Output the [x, y] coordinate of the center of the cell containing the given text.  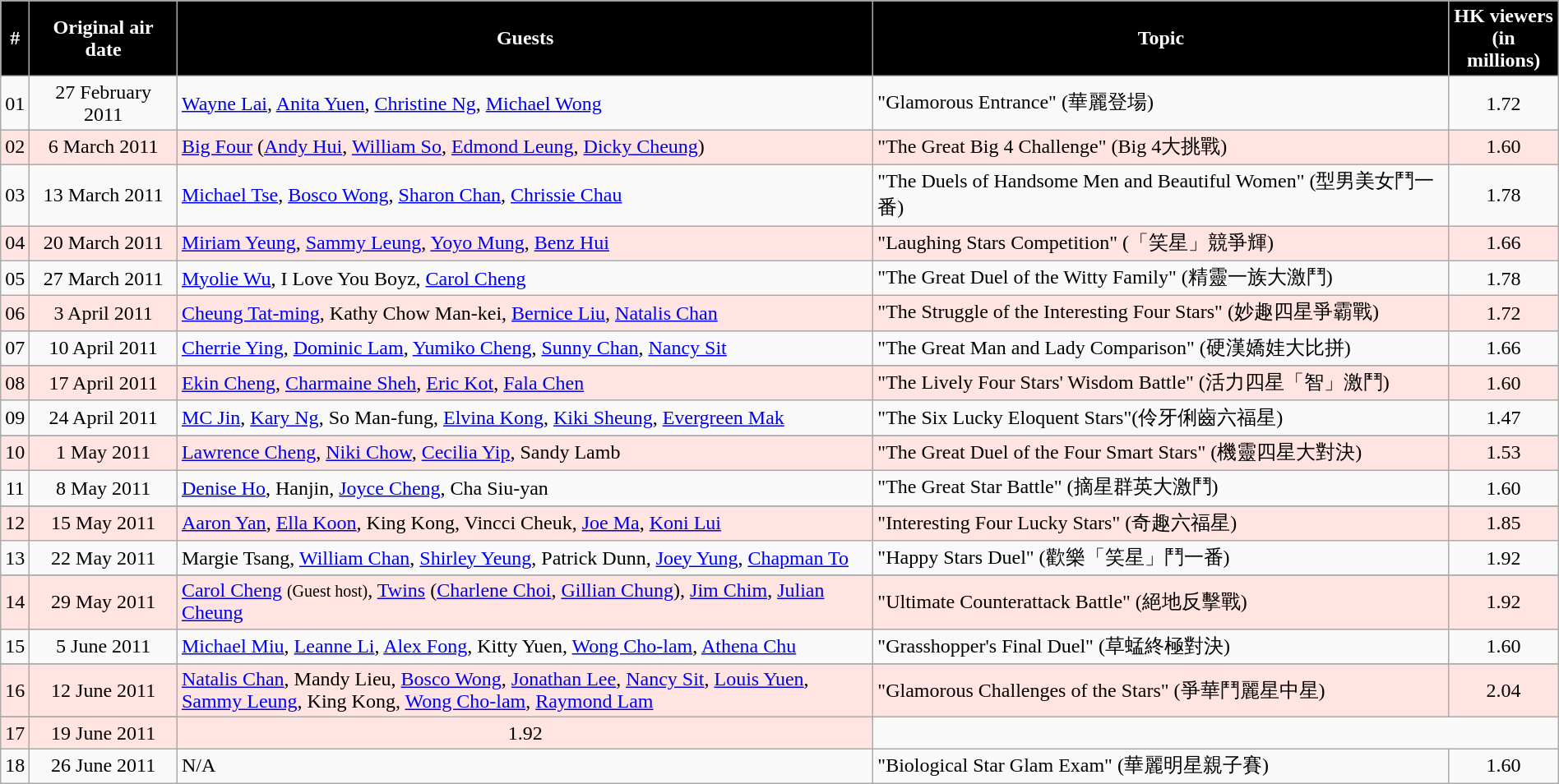
03 [15, 195]
Myolie Wu, I Love You Boyz, Carol Cheng [525, 278]
27 February 2011 [104, 104]
10 April 2011 [104, 348]
14 [15, 602]
1.53 [1503, 454]
09 [15, 417]
N/A [525, 766]
"The Struggle of the Interesting Four Stars" (妙趣四星爭霸戰) [1161, 314]
6 March 2011 [104, 148]
22 May 2011 [104, 559]
Denise Ho, Hanjin, Joyce Cheng, Cha Siu-yan [525, 488]
"The Great Duel of the Four Smart Stars" (機靈四星大對決) [1161, 454]
"Glamorous Challenges of the Stars" (爭華鬥麗星中星) [1161, 690]
02 [15, 148]
"The Six Lucky Eloquent Stars"(伶牙俐齒六福星) [1161, 417]
"The Great Man and Lady Comparison" (硬漢嬌娃大比拼) [1161, 348]
Big Four (Andy Hui, William So, Edmond Leung, Dicky Cheung) [525, 148]
01 [15, 104]
15 May 2011 [104, 523]
04 [15, 243]
3 April 2011 [104, 314]
"Interesting Four Lucky Stars" (奇趣六福星) [1161, 523]
10 [15, 454]
Cherrie Ying, Dominic Lam, Yumiko Cheng, Sunny Chan, Nancy Sit [525, 348]
5 June 2011 [104, 646]
18 [15, 766]
1.47 [1503, 417]
Original air date [104, 39]
13 March 2011 [104, 195]
Michael Tse, Bosco Wong, Sharon Chan, Chrissie Chau [525, 195]
"Ultimate Counterattack Battle" (絕地反擊戰) [1161, 602]
1.85 [1503, 523]
06 [15, 314]
19 June 2011 [104, 733]
"Biological Star Glam Exam" (華麗明星親子賽) [1161, 766]
12 June 2011 [104, 690]
15 [15, 646]
11 [15, 488]
Margie Tsang, William Chan, Shirley Yeung, Patrick Dunn, Joey Yung, Chapman To [525, 559]
1 May 2011 [104, 454]
HK viewers(in millions) [1503, 39]
Cheung Tat-ming, Kathy Chow Man-kei, Bernice Liu, Natalis Chan [525, 314]
"The Great Big 4 Challenge" (Big 4大挑戰) [1161, 148]
17 [15, 733]
2.04 [1503, 690]
MC Jin, Kary Ng, So Man-fung, Elvina Kong, Kiki Sheung, Evergreen Mak [525, 417]
Aaron Yan, Ella Koon, King Kong, Vincci Cheuk, Joe Ma, Koni Lui [525, 523]
Miriam Yeung, Sammy Leung, Yoyo Mung, Benz Hui [525, 243]
"Laughing Stars Competition" (「笑星」競爭輝) [1161, 243]
Guests [525, 39]
"The Great Duel of the Witty Family" (精靈一族大激鬥) [1161, 278]
"The Great Star Battle" (摘星群英大激鬥) [1161, 488]
"Grasshopper's Final Duel" (草蜢終極對決) [1161, 646]
26 June 2011 [104, 766]
Carol Cheng (Guest host), Twins (Charlene Choi, Gillian Chung), Jim Chim, Julian Cheung [525, 602]
17 April 2011 [104, 383]
20 March 2011 [104, 243]
Ekin Cheng, Charmaine Sheh, Eric Kot, Fala Chen [525, 383]
Lawrence Cheng, Niki Chow, Cecilia Yip, Sandy Lamb [525, 454]
8 May 2011 [104, 488]
"Glamorous Entrance" (華麗登場) [1161, 104]
"The Lively Four Stars' Wisdom Battle" (活力四星「智」激鬥) [1161, 383]
# [15, 39]
Wayne Lai, Anita Yuen, Christine Ng, Michael Wong [525, 104]
13 [15, 559]
27 March 2011 [104, 278]
Michael Miu, Leanne Li, Alex Fong, Kitty Yuen, Wong Cho-lam, Athena Chu [525, 646]
"Happy Stars Duel" (歡樂「笑星」鬥一番) [1161, 559]
08 [15, 383]
07 [15, 348]
24 April 2011 [104, 417]
29 May 2011 [104, 602]
12 [15, 523]
"The Duels of Handsome Men and Beautiful Women" (型男美女鬥一番) [1161, 195]
Topic [1161, 39]
Natalis Chan, Mandy Lieu, Bosco Wong, Jonathan Lee, Nancy Sit, Louis Yuen,Sammy Leung, King Kong, Wong Cho-lam, Raymond Lam [525, 690]
16 [15, 690]
05 [15, 278]
